Extract the [x, y] coordinate from the center of the cell holding the provided text.  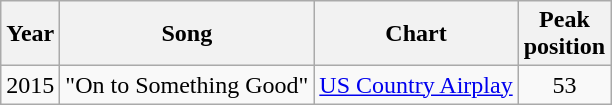
"On to Something Good" [187, 85]
US Country Airplay [416, 85]
Song [187, 34]
Chart [416, 34]
2015 [30, 85]
Peakposition [564, 34]
Year [30, 34]
53 [564, 85]
